Provide the (x, y) coordinate of the cell's center where the given text is located.  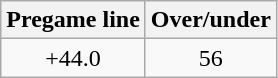
Over/under (210, 20)
56 (210, 58)
Pregame line (74, 20)
+44.0 (74, 58)
